Return [X, Y] of the center of cell containing provided text 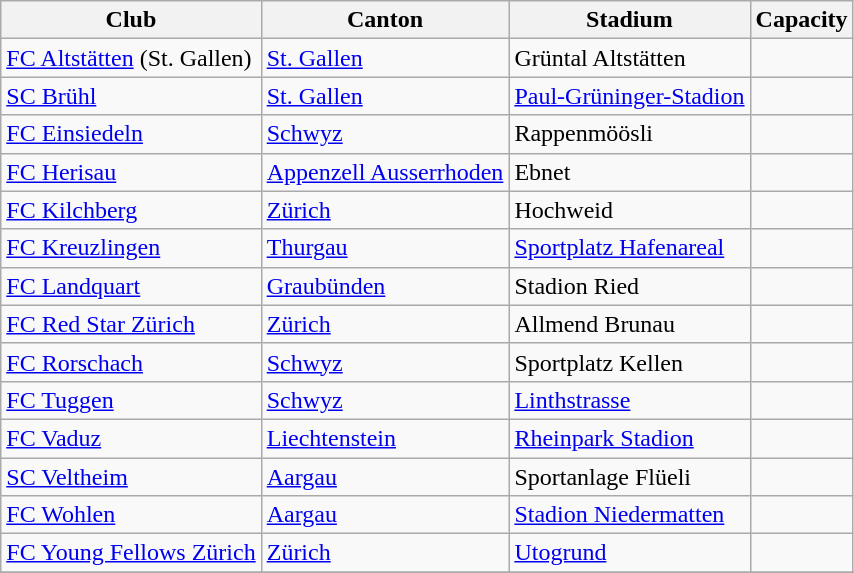
Grüntal Altstätten [630, 58]
FC Kilchberg [131, 210]
Liechtenstein [385, 438]
Sportanlage Flüeli [630, 477]
Utogrund [630, 553]
Rheinpark Stadion [630, 438]
FC Rorschach [131, 362]
Paul-Grüninger-Stadion [630, 96]
FC Wohlen [131, 515]
Club [131, 20]
FC Landquart [131, 286]
Stadion Ried [630, 286]
FC Young Fellows Zürich [131, 553]
Capacity [802, 20]
Canton [385, 20]
Rappenmöösli [630, 134]
Sportplatz Kellen [630, 362]
FC Altstätten (St. Gallen) [131, 58]
Ebnet [630, 172]
SC Veltheim [131, 477]
Graubünden [385, 286]
Allmend Brunau [630, 324]
Stadion Niedermatten [630, 515]
FC Vaduz [131, 438]
Appenzell Ausserrhoden [385, 172]
FC Herisau [131, 172]
Sportplatz Hafenareal [630, 248]
Hochweid [630, 210]
FC Tuggen [131, 400]
Stadium [630, 20]
FC Einsiedeln [131, 134]
SC Brühl [131, 96]
Linthstrasse [630, 400]
FC Kreuzlingen [131, 248]
FC Red Star Zürich [131, 324]
Thurgau [385, 248]
